Extract the [x, y] coordinate from the center of the cell holding the provided text.  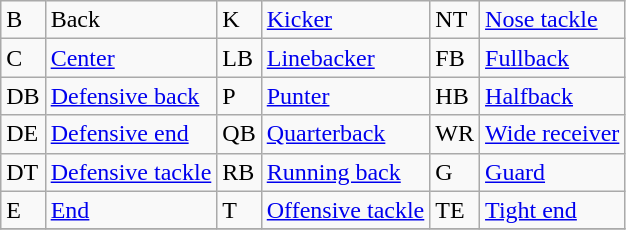
LB [239, 58]
Quarterback [346, 134]
Linebacker [346, 58]
TE [455, 210]
RB [239, 172]
Fullback [552, 58]
T [239, 210]
Offensive tackle [346, 210]
FB [455, 58]
Punter [346, 96]
WR [455, 134]
End [131, 210]
B [23, 20]
Halfback [552, 96]
DT [23, 172]
E [23, 210]
C [23, 58]
DB [23, 96]
Guard [552, 172]
G [455, 172]
DE [23, 134]
Running back [346, 172]
Kicker [346, 20]
Defensive back [131, 96]
HB [455, 96]
Tight end [552, 210]
Wide receiver [552, 134]
QB [239, 134]
Nose tackle [552, 20]
Defensive tackle [131, 172]
P [239, 96]
Defensive end [131, 134]
NT [455, 20]
Back [131, 20]
K [239, 20]
Center [131, 58]
